Return (x, y) of the center of cell containing provided text 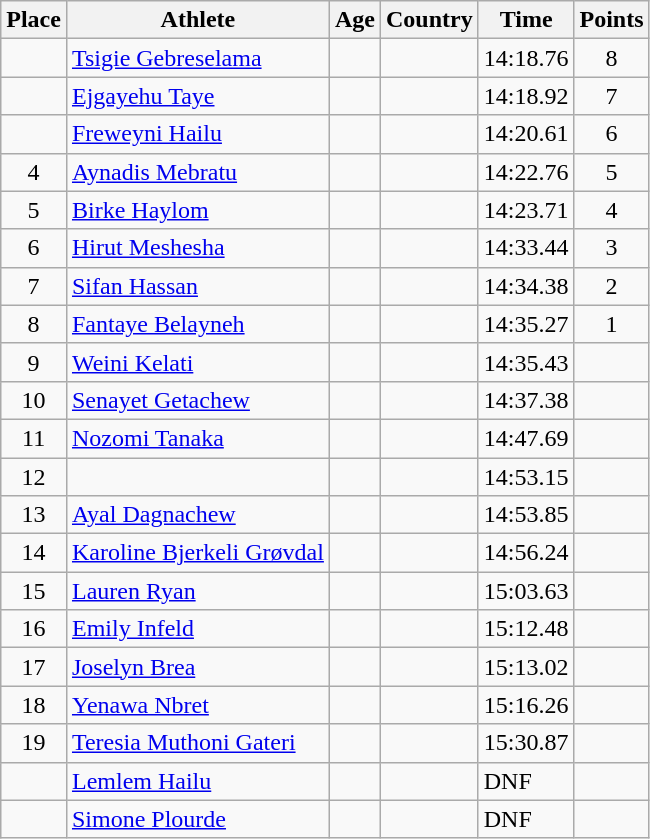
10 (34, 400)
Karoline Bjerkeli Grøvdal (198, 553)
Fantaye Belayneh (198, 324)
Simone Plourde (198, 819)
Teresia Muthoni Gateri (198, 743)
14 (34, 553)
15:30.87 (526, 743)
Aynadis Mebratu (198, 172)
Place (34, 20)
14:53.15 (526, 477)
Joselyn Brea (198, 667)
Emily Infeld (198, 629)
Birke Haylom (198, 210)
15:13.02 (526, 667)
Country (429, 20)
11 (34, 438)
Time (526, 20)
Lauren Ryan (198, 591)
Yenawa Nbret (198, 705)
14:34.38 (526, 286)
15:16.26 (526, 705)
14:35.43 (526, 362)
Hirut Meshesha (198, 248)
15:12.48 (526, 629)
15:03.63 (526, 591)
17 (34, 667)
Age (354, 20)
14:56.24 (526, 553)
Points (612, 20)
Ayal Dagnachew (198, 515)
14:53.85 (526, 515)
Lemlem Hailu (198, 781)
19 (34, 743)
18 (34, 705)
14:20.61 (526, 134)
14:22.76 (526, 172)
14:35.27 (526, 324)
14:33.44 (526, 248)
16 (34, 629)
14:47.69 (526, 438)
Tsigie Gebreselama (198, 58)
14:18.92 (526, 96)
Sifan Hassan (198, 286)
Weini Kelati (198, 362)
1 (612, 324)
Ejgayehu Taye (198, 96)
2 (612, 286)
12 (34, 477)
14:23.71 (526, 210)
14:37.38 (526, 400)
14:18.76 (526, 58)
9 (34, 362)
15 (34, 591)
Freweyni Hailu (198, 134)
3 (612, 248)
13 (34, 515)
Athlete (198, 20)
Nozomi Tanaka (198, 438)
Senayet Getachew (198, 400)
